Determine the (X, Y) coordinate at the center of the cell enclosing the given text.  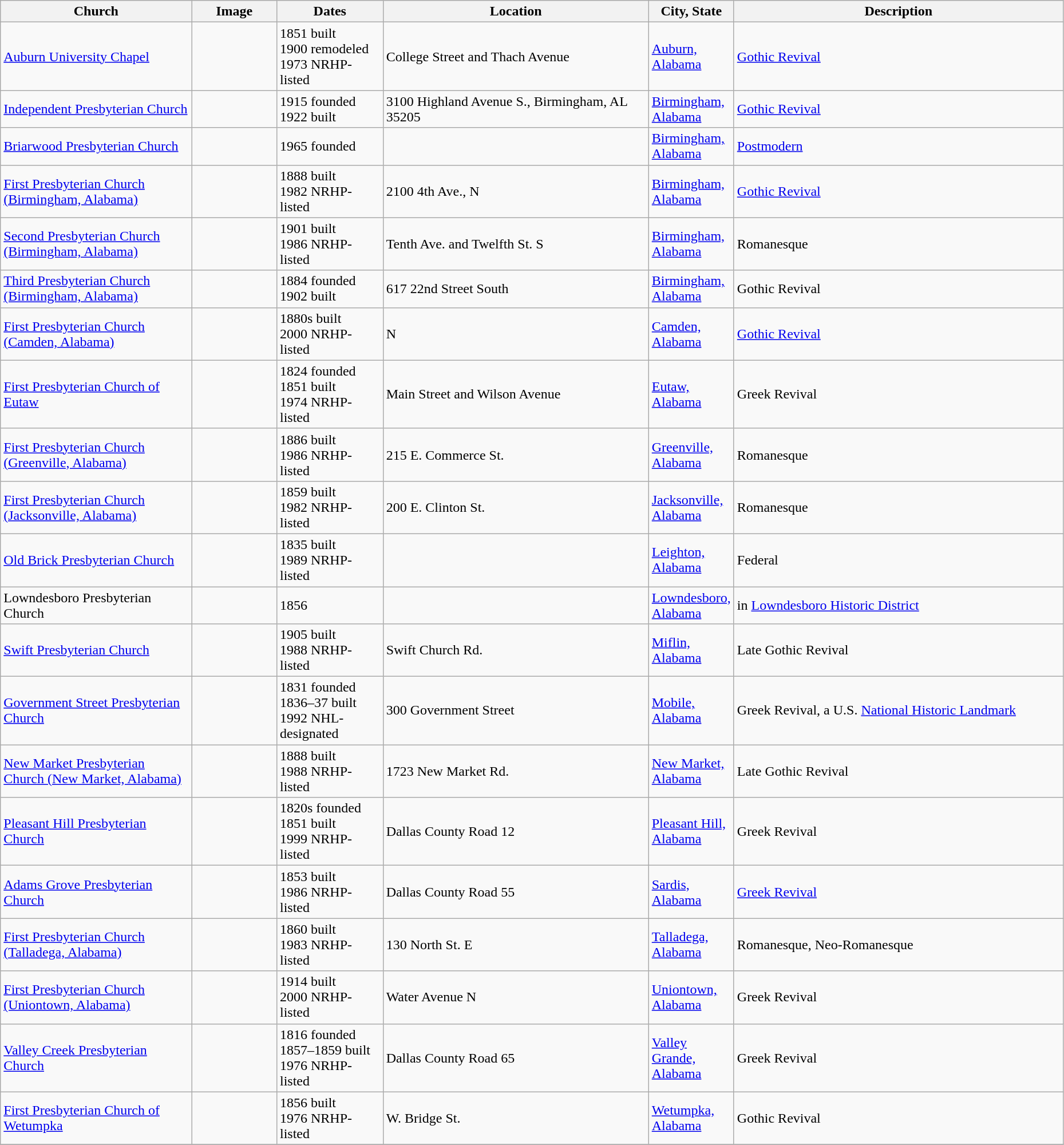
1886 built1986 NRHP-listed (330, 455)
Dates (330, 11)
First Presbyterian Church (Talladega, Alabama) (96, 945)
Auburn University Chapel (96, 56)
Description (899, 11)
Water Avenue N (516, 997)
Lowndesboro Presbyterian Church (96, 605)
Image (235, 11)
Dallas County Road 55 (516, 892)
Federal (899, 560)
Lowndesboro, Alabama (691, 605)
Uniontown, Alabama (691, 997)
Jacksonville, Alabama (691, 507)
1723 New Market Rd. (516, 771)
Adams Grove Presbyterian Church (96, 892)
215 E. Commerce St. (516, 455)
1965 founded (330, 147)
Greenville, Alabama (691, 455)
New Market, Alabama (691, 771)
New Market Presbyterian Church (New Market, Alabama) (96, 771)
Sardis, Alabama (691, 892)
Government Street Presbyterian Church (96, 711)
Independent Presbyterian Church (96, 109)
3100 Highland Avenue S., Birmingham, AL 35205 (516, 109)
1835 built1989 NRHP-listed (330, 560)
1856 (330, 605)
First Presbyterian Church (Camden, Alabama) (96, 334)
300 Government Street (516, 711)
Miflin, Alabama (691, 650)
Tenth Ave. and Twelfth St. S (516, 244)
Church (96, 11)
1915 founded1922 built (330, 109)
Mobile, Alabama (691, 711)
First Presbyterian Church of Wetumpka (96, 1118)
Briarwood Presbyterian Church (96, 147)
Valley Creek Presbyterian Church (96, 1058)
1856 built1976 NRHP-listed (330, 1118)
1880s built2000 NRHP-listed (330, 334)
200 E. Clinton St. (516, 507)
1831 founded1836–37 built1992 NHL-designated (330, 711)
617 22nd Street South (516, 289)
Camden, Alabama (691, 334)
1853 built1986 NRHP-listed (330, 892)
1884 founded1902 built (330, 289)
1824 founded 1851 built1974 NRHP-listed (330, 394)
Leighton, Alabama (691, 560)
in Lowndesboro Historic District (899, 605)
Auburn, Alabama (691, 56)
Wetumpka, Alabama (691, 1118)
1888 built1988 NRHP-listed (330, 771)
Pleasant Hill Presbyterian Church (96, 831)
Location (516, 11)
1851 built1900 remodeled1973 NRHP-listed (330, 56)
Second Presbyterian Church (Birmingham, Alabama) (96, 244)
Valley Grande, Alabama (691, 1058)
Third Presbyterian Church (Birmingham, Alabama) (96, 289)
N (516, 334)
First Presbyterian Church (Greenville, Alabama) (96, 455)
Postmodern (899, 147)
W. Bridge St. (516, 1118)
1859 built1982 NRHP-listed (330, 507)
Talladega, Alabama (691, 945)
First Presbyterian Church (Uniontown, Alabama) (96, 997)
1860 built1983 NRHP-listed (330, 945)
First Presbyterian Church of Eutaw (96, 394)
First Presbyterian Church (Jacksonville, Alabama) (96, 507)
College Street and Thach Avenue (516, 56)
Dallas County Road 65 (516, 1058)
1816 founded1857–1859 built1976 NRHP-listed (330, 1058)
First Presbyterian Church (Birmingham, Alabama) (96, 191)
Romanesque, Neo-Romanesque (899, 945)
1901 built1986 NRHP-listed (330, 244)
1914 built2000 NRHP-listed (330, 997)
Pleasant Hill, Alabama (691, 831)
1905 built1988 NRHP-listed (330, 650)
Old Brick Presbyterian Church (96, 560)
1888 built1982 NRHP-listed (330, 191)
2100 4th Ave., N (516, 191)
1820s founded 1851 built1999 NRHP-listed (330, 831)
Eutaw, Alabama (691, 394)
Swift Presbyterian Church (96, 650)
Dallas County Road 12 (516, 831)
City, State (691, 11)
Greek Revival, a U.S. National Historic Landmark (899, 711)
130 North St. E (516, 945)
Swift Church Rd. (516, 650)
Main Street and Wilson Avenue (516, 394)
